Determine the (X, Y) coordinate at the center of the cell enclosing the given text.  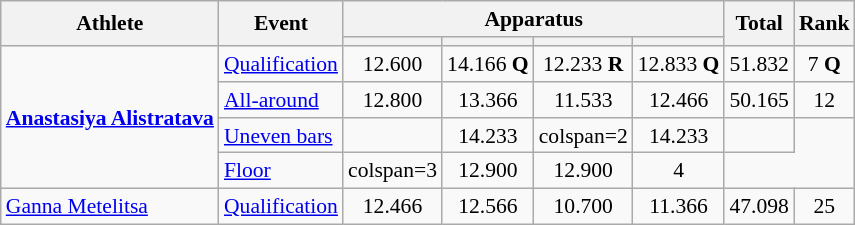
12.833 Q (679, 64)
Floor (281, 171)
10.700 (584, 207)
12.800 (392, 100)
51.832 (758, 64)
7 Q (824, 64)
colspan=2 (584, 136)
50.165 (758, 100)
4 (679, 171)
12.233 R (584, 64)
12.600 (392, 64)
Athlete (110, 24)
12 (824, 100)
Apparatus (534, 19)
25 (824, 207)
All-around (281, 100)
Rank (824, 24)
12.566 (488, 207)
Ganna Metelitsa (110, 207)
Anastasiya Alistratava (110, 117)
11.366 (679, 207)
13.366 (488, 100)
colspan=3 (392, 171)
11.533 (584, 100)
Event (281, 24)
Uneven bars (281, 136)
47.098 (758, 207)
Total (758, 24)
14.166 Q (488, 64)
